For the text-containing cell, return its midpoint in [x, y] coordinate format. 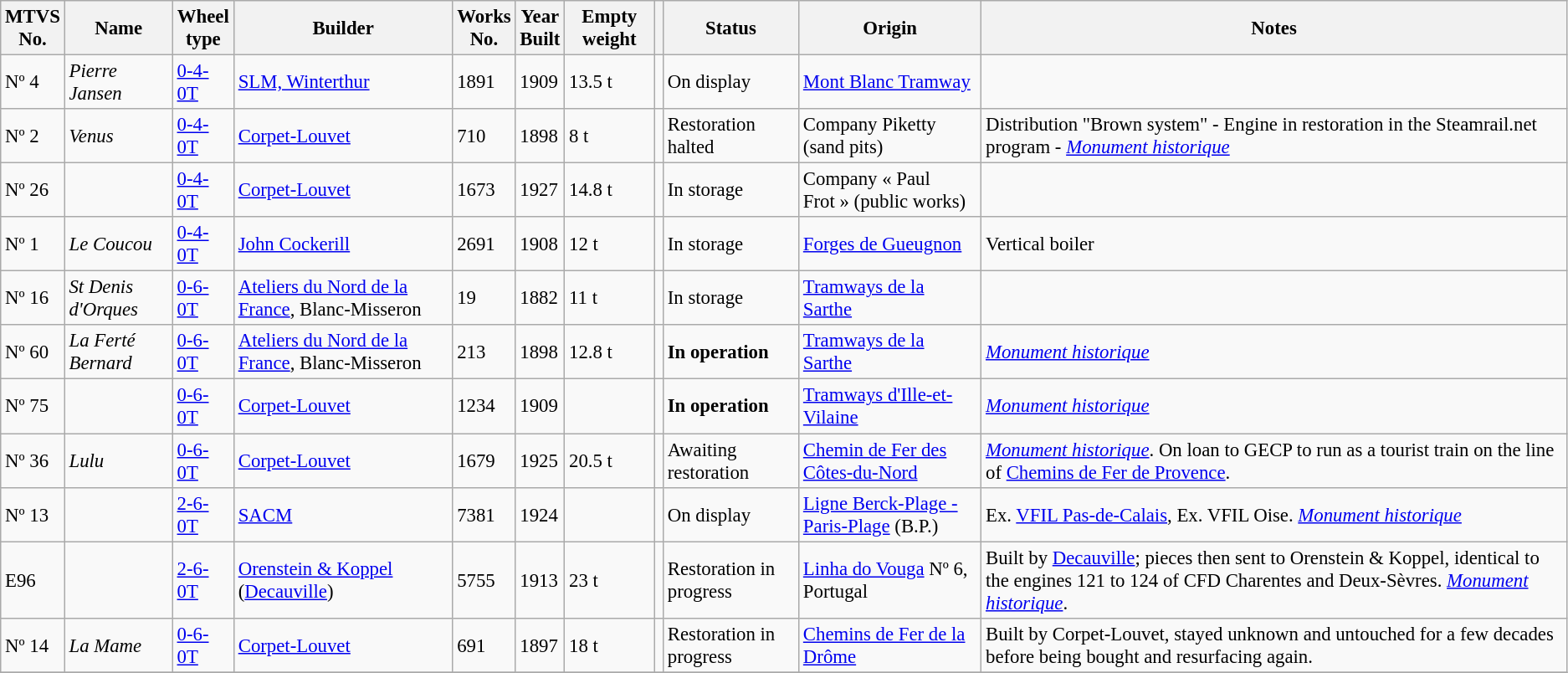
La Mame [119, 645]
14.8 t [609, 191]
213 [484, 352]
Ligne Berck-Plage - Paris-Plage (B.P.) [890, 514]
Notes [1274, 28]
23 t [609, 580]
20.5 t [609, 460]
Tramways d'Ille-et-Vilaine [890, 407]
Name [119, 28]
Empty weight [609, 28]
Builder [343, 28]
19 [484, 298]
Orenstein & Koppel (Decauville) [343, 580]
Distribution "Brown system" - Engine in restoration in the Steamrail.net program - Monument historique [1274, 136]
Status [730, 28]
Nº 4 [33, 82]
12.8 t [609, 352]
Built by Corpet-Louvet, stayed unknown and untouched for a few decades before being bought and resurfacing again. [1274, 645]
Origin [890, 28]
1673 [484, 191]
5755 [484, 580]
Awaiting restoration [730, 460]
1924 [541, 514]
710 [484, 136]
Forges de Gueugnon [890, 244]
1897 [541, 645]
Wheeltype [202, 28]
Vertical boiler [1274, 244]
1891 [484, 82]
1679 [484, 460]
Chemins de Fer de la Drôme [890, 645]
1913 [541, 580]
Nº 14 [33, 645]
1234 [484, 407]
Monument historique. On loan to GECP to run as a tourist train on the line of Chemins de Fer de Provence. [1274, 460]
John Cockerill [343, 244]
YearBuilt [541, 28]
18 t [609, 645]
Restoration halted [730, 136]
La Ferté Bernard [119, 352]
WorksNo. [484, 28]
Company Piketty (sand pits) [890, 136]
691 [484, 645]
Chemin de Fer des Côtes-du-Nord [890, 460]
Lulu [119, 460]
11 t [609, 298]
12 t [609, 244]
13.5 t [609, 82]
Venus [119, 136]
1925 [541, 460]
SACM [343, 514]
Mont Blanc Tramway [890, 82]
St Denis d'Orques [119, 298]
Nº 1 [33, 244]
Nº 16 [33, 298]
Nº 2 [33, 136]
7381 [484, 514]
1927 [541, 191]
Nº 60 [33, 352]
Le Coucou [119, 244]
8 t [609, 136]
Linha do Vouga Nº 6, Portugal [890, 580]
1882 [541, 298]
E96 [33, 580]
Pierre Jansen [119, 82]
1908 [541, 244]
MTVSNo. [33, 28]
Nº 26 [33, 191]
Company « Paul Frot » (public works) [890, 191]
SLM, Winterthur [343, 82]
Nº 36 [33, 460]
2691 [484, 244]
Nº 13 [33, 514]
Nº 75 [33, 407]
Ex. VFIL Pas-de-Calais, Ex. VFIL Oise. Monument historique [1274, 514]
